Scan for the cell matching the given text and deliver its [x, y] coordinate at center. 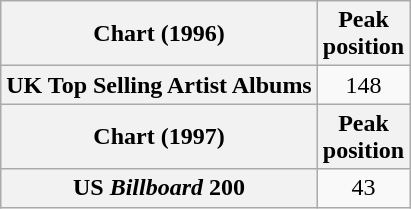
148 [363, 85]
Chart (1997) [159, 136]
43 [363, 188]
Chart (1996) [159, 34]
UK Top Selling Artist Albums [159, 85]
US Billboard 200 [159, 188]
